Locate the cell with the specified text and output its (x, y) center coordinate. 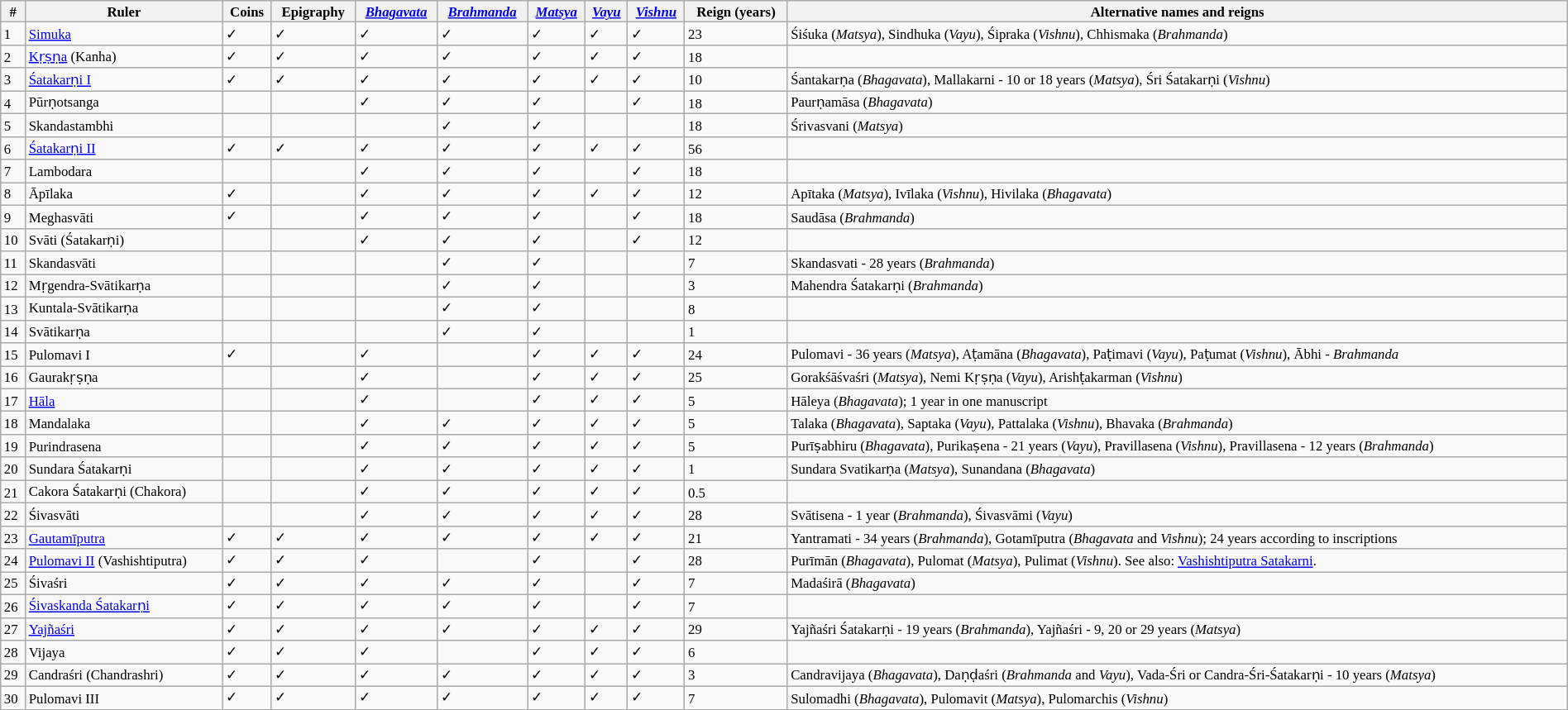
15 (13, 355)
Gautamīputra (124, 538)
4 (13, 102)
Lambodara (124, 171)
Paurṇamāsa (Bhagavata) (1178, 102)
Śivaśri (124, 584)
Talaka (Bhagavata), Saptaka (Vayu), Pattalaka (Vishnu), Bhavaka (Brahmanda) (1178, 423)
Vishnu (657, 12)
Candravijaya (Bhagavata), Daṇḍaśri (Brahmanda and Vayu), Vada-Śri or Candra-Śri-Śatakarṇi - 10 years (Matsya) (1178, 675)
Yajñaśri (124, 629)
Madaśirā (Bhagavata) (1178, 584)
Yantramati - 34 years (Brahmanda), Gotamīputra (Bhagavata and Vishnu); 24 years according to inscriptions (1178, 538)
Svātisena - 1 year (Brahmanda), Śivasvāmi (Vayu) (1178, 515)
Kṛṣṇa (Kanha) (124, 57)
Gaurakṛṣṇa (124, 378)
Sundara Svatikarṇa (Matsya), Sunandana (Bhagavata) (1178, 469)
Brahmanda (483, 12)
Śivasvāti (124, 515)
Śrivasvani (Matsya) (1178, 126)
Śiśuka (Matsya), Sindhuka (Vayu), Śipraka (Vishnu), Chhismaka (Brahmanda) (1178, 34)
Śivaskanda Śatakarṇi (124, 607)
26 (13, 607)
Svātikarṇa (124, 331)
17 (13, 400)
Śatakarṇi II (124, 149)
Simuka (124, 34)
Āpīlaka (124, 194)
Alternative names and reigns (1178, 12)
# (13, 12)
Skandastambhi (124, 126)
Saudāsa (Brahmanda) (1178, 217)
22 (13, 515)
Reign (years) (736, 12)
2 (13, 57)
19 (13, 446)
Matsya (557, 12)
Apītaka (Matsya), Ivīlaka (Vishnu), Hivilaka (Bhagavata) (1178, 194)
Mṛgendra-Svātikarṇa (124, 286)
Pulomavi II (Vashishtiputra) (124, 560)
Hāla (124, 400)
Vijaya (124, 652)
20 (13, 469)
9 (13, 217)
0.5 (736, 492)
Mahendra Śatakarṇi (Brahmanda) (1178, 286)
Pūrṇotsanga (124, 102)
Skandasvāti (124, 263)
Meghasvāti (124, 217)
56 (736, 149)
Mandalaka (124, 423)
Pulomavi I (124, 355)
Purindrasena (124, 446)
Gorakśāśvaśri (Matsya), Nemi Kṛṣṇa (Vayu), Arishṭakarman (Vishnu) (1178, 378)
13 (13, 309)
Bhagavata (395, 12)
Śatakarṇi I (124, 80)
Cakora Śatakarṇi (Chakora) (124, 492)
14 (13, 331)
Ruler (124, 12)
Purīṣabhiru (Bhagavata), Purikaṣena - 21 years (Vayu), Pravillasena (Vishnu), Pravillasena - 12 years (Brahmanda) (1178, 446)
Purīmān (Bhagavata), Pulomat (Matsya), Pulimat (Vishnu). See also: Vashishtiputra Satakarni. (1178, 560)
Vayu (607, 12)
Skandasvati - 28 years (Brahmanda) (1178, 263)
Sulomadhi (Bhagavata), Pulomavit (Matsya), Pulomarchis (Vishnu) (1178, 698)
30 (13, 698)
Epigraphy (313, 12)
Pulomavi - 36 years (Matsya), Aṭamāna (Bhagavata), Paṭimavi (Vayu), Paṭumat (Vishnu), Ābhi - Brahmanda (1178, 355)
16 (13, 378)
Śantakarṇa (Bhagavata), Mallakarni - 10 or 18 years (Matsya), Śri Śatakarṇi (Vishnu) (1178, 80)
11 (13, 263)
Svāti (Śatakarṇi) (124, 240)
Pulomavi III (124, 698)
Hāleya (Bhagavata); 1 year in one manuscript (1178, 400)
Candraśri (Chandrashri) (124, 675)
Kuntala-Svātikarṇa (124, 309)
27 (13, 629)
Yajñaśri Śatakarṇi - 19 years (Brahmanda), Yajñaśri - 9, 20 or 29 years (Matsya) (1178, 629)
Coins (246, 12)
Sundara Śatakarṇi (124, 469)
